Detect which cell encompasses the target text, then output its (x, y) center coordinate. 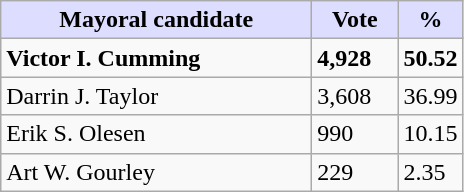
Art W. Gourley (156, 172)
Darrin J. Taylor (156, 96)
% (430, 20)
3,608 (355, 96)
50.52 (430, 58)
229 (355, 172)
Vote (355, 20)
990 (355, 134)
36.99 (430, 96)
4,928 (355, 58)
10.15 (430, 134)
2.35 (430, 172)
Erik S. Olesen (156, 134)
Victor I. Cumming (156, 58)
Mayoral candidate (156, 20)
